Find where the given text appears and provide that cell's center as (x, y) coordinate. 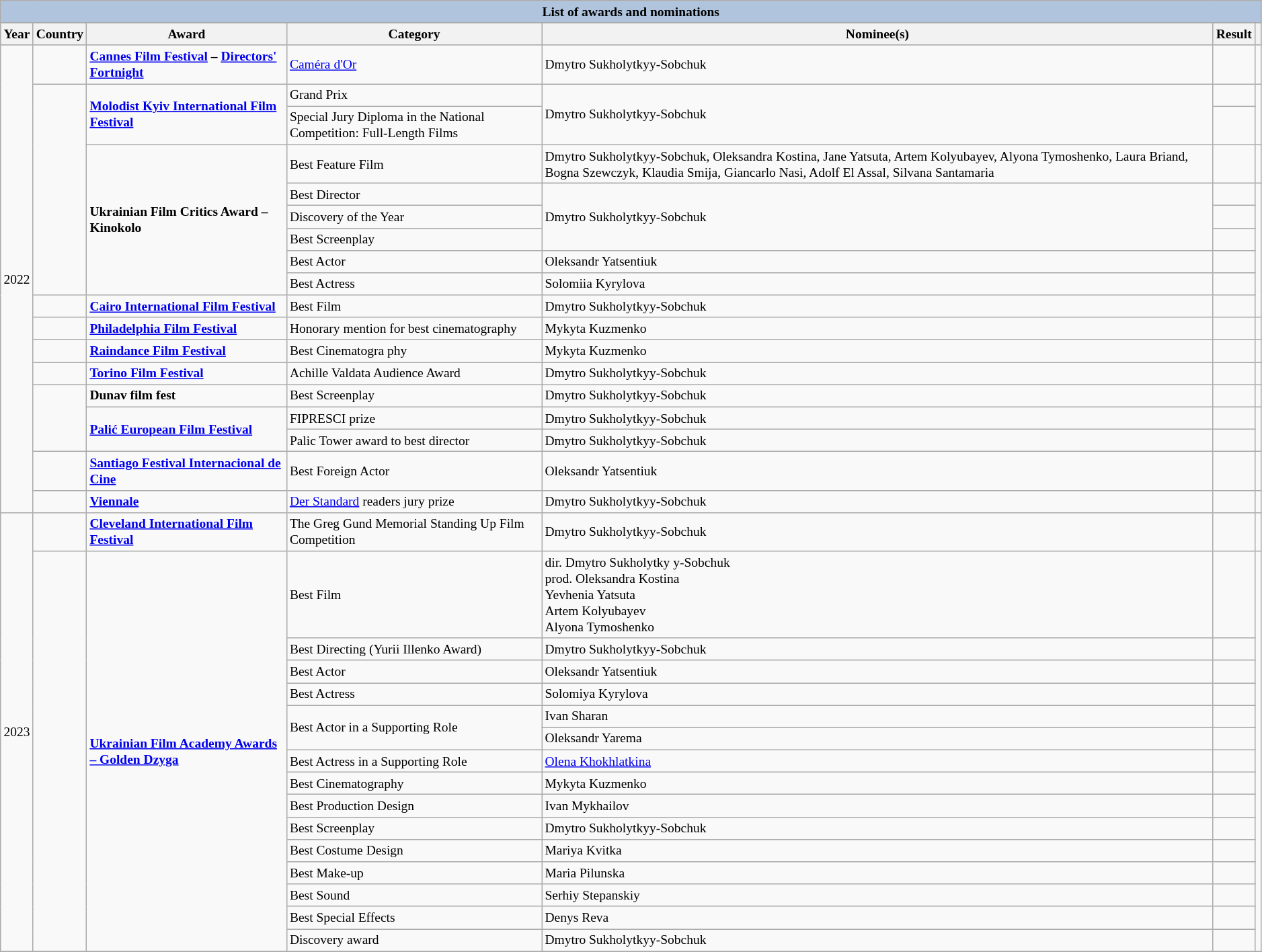
Molodist Kyiv International Film Festival (187, 114)
Discovery award (414, 940)
Category (414, 34)
Denys Reva (877, 917)
Cleveland International Film Festival (187, 531)
2022 (17, 278)
Solomiia Kyrylova (877, 284)
Best Feature Film (414, 164)
Country (60, 34)
Special Jury Diploma in the National Competition: Full-Length Films (414, 125)
FIPRESCI prize (414, 418)
Best Make-up (414, 873)
Best Special Effects (414, 917)
Philadelphia Film Festival (187, 328)
Ukrainian Film Academy Awards – Golden Dzyga (187, 752)
Ukrainian Film Critics Award – Kinokolo (187, 220)
Santiago Festival Internacional de Cine (187, 471)
Nominee(s) (877, 34)
Grand Prix (414, 95)
The Greg Gund Memorial Standing Up Film Competition (414, 531)
Honorary mention for best cinematography (414, 328)
Caméra d'Or (414, 65)
Palić European Film Festival (187, 429)
Dunav film fest (187, 395)
Best Sound (414, 896)
Oleksandr Yarema (877, 738)
Best Directing (Yurii Illenko Award) (414, 649)
Achille Valdata Audience Award (414, 374)
Der Standard readers jury prize (414, 502)
Best Actress in a Supporting Role (414, 761)
Best Production Design (414, 805)
Best Cinematography (414, 784)
Best Cinematogra phy (414, 351)
Mariya Kvitka (877, 850)
2023 (17, 731)
Best Actor in a Supporting Role (414, 727)
Solomiya Kyrylova (877, 694)
Ivan Mykhailov (877, 805)
Award (187, 34)
Olena Khokhlatkina (877, 761)
Best Foreign Actor (414, 471)
Result (1234, 34)
Cairo International Film Festival (187, 307)
Best Director (414, 194)
Torino Film Festival (187, 374)
Discovery of the Year (414, 216)
Ivan Sharan (877, 717)
Viennale (187, 502)
Year (17, 34)
Raindance Film Festival (187, 351)
Best Costume Design (414, 850)
Palic Tower award to best director (414, 441)
dir. Dmytro Sukholytky y-Sobchukprod. Oleksandra KostinaYevhenia YatsutaArtem KolyubayevAlyona Tymoshenko (877, 594)
Maria Pilunska (877, 873)
Serhiy Stepanskiy (877, 896)
Cannes Film Festival – Directors' Fortnight (187, 65)
List of awards and nominations (631, 12)
